Pinpoint the cell where the given text exists, returning its [X, Y] midpoint coordinate. 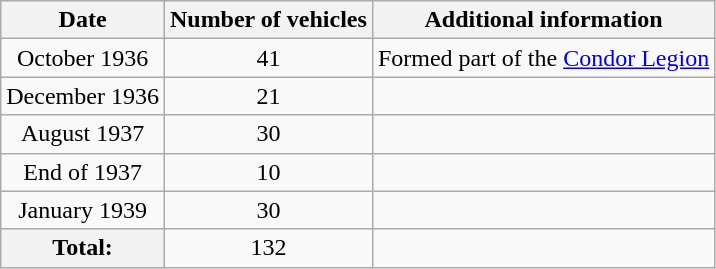
October 1936 [83, 58]
41 [268, 58]
Number of vehicles [268, 20]
End of 1937 [83, 172]
Formed part of the Condor Legion [543, 58]
Total: [83, 248]
August 1937 [83, 134]
January 1939 [83, 210]
21 [268, 96]
10 [268, 172]
Additional information [543, 20]
132 [268, 248]
Date [83, 20]
December 1936 [83, 96]
